Return [x, y] of the center of cell containing provided text 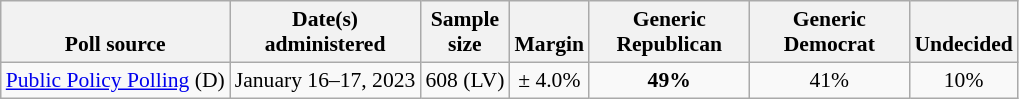
GenericDemocrat [829, 32]
10% [963, 80]
± 4.0% [549, 80]
January 16–17, 2023 [326, 80]
41% [829, 80]
Poll source [116, 32]
Samplesize [464, 32]
Undecided [963, 32]
49% [669, 80]
Public Policy Polling (D) [116, 80]
Margin [549, 32]
608 (LV) [464, 80]
Date(s)administered [326, 32]
GenericRepublican [669, 32]
